From the cell containing the given text, extract its center point as [x, y] coordinate. 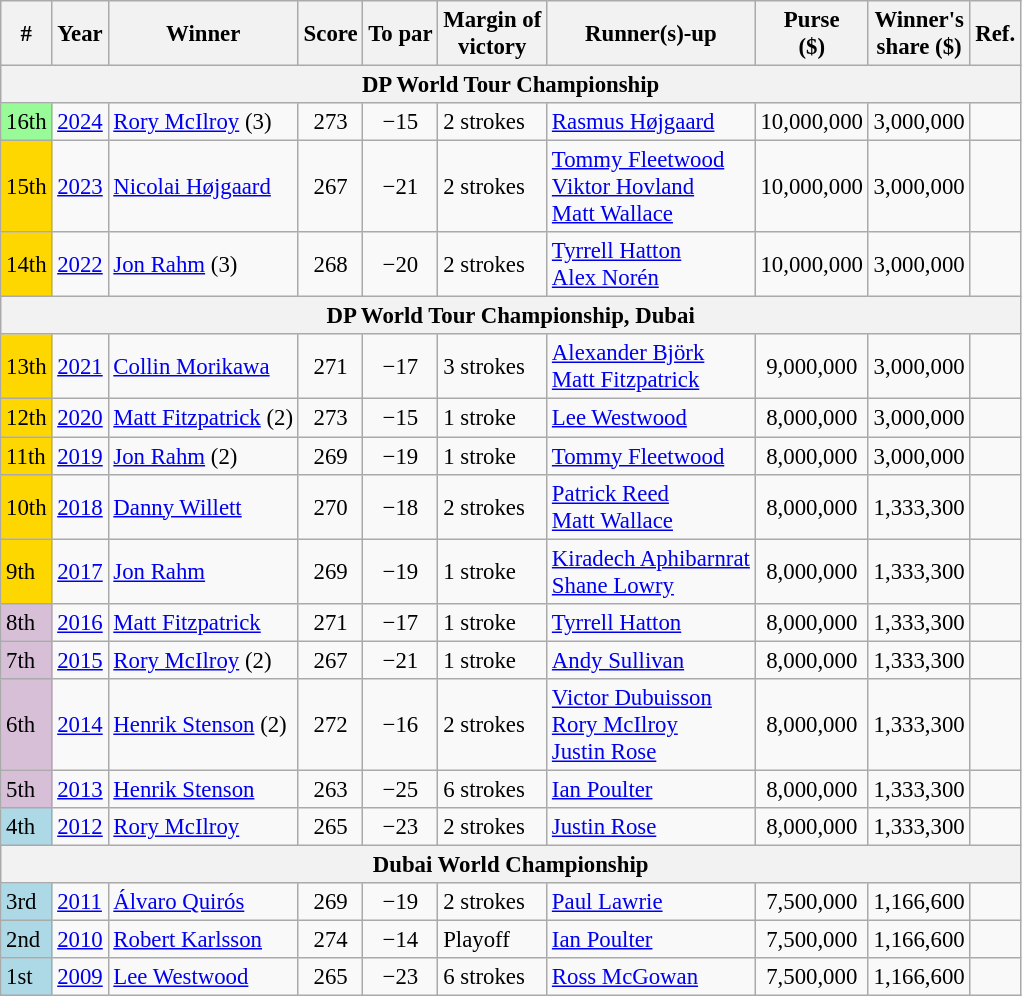
Tommy Fleetwood [652, 456]
# [26, 34]
Henrik Stenson (2) [203, 725]
2011 [80, 902]
Victor Dubuisson Rory McIlroy Justin Rose [652, 725]
Year [80, 34]
3rd [26, 902]
Rory McIlroy (2) [203, 660]
2009 [80, 977]
2010 [80, 940]
2024 [80, 122]
Jon Rahm (2) [203, 456]
Ross McGowan [652, 977]
4th [26, 827]
Dubai World Championship [511, 864]
Collin Morikawa [203, 366]
2nd [26, 940]
7th [26, 660]
Henrik Stenson [203, 789]
−25 [400, 789]
Rory McIlroy (3) [203, 122]
270 [330, 506]
9,000,000 [812, 366]
Rory McIlroy [203, 827]
Tyrrell Hatton Alex Norén [652, 264]
2017 [80, 572]
2018 [80, 506]
To par [400, 34]
2016 [80, 622]
DP World Tour Championship [511, 85]
−20 [400, 264]
Álvaro Quirós [203, 902]
12th [26, 418]
Robert Karlsson [203, 940]
Justin Rose [652, 827]
Matt Fitzpatrick (2) [203, 418]
Alexander Björk Matt Fitzpatrick [652, 366]
Rasmus Højgaard [652, 122]
2019 [80, 456]
Jon Rahm (3) [203, 264]
Kiradech Aphibarnrat Shane Lowry [652, 572]
1st [26, 977]
Margin ofvictory [492, 34]
6th [26, 725]
3 strokes [492, 366]
14th [26, 264]
13th [26, 366]
274 [330, 940]
2013 [80, 789]
9th [26, 572]
Score [330, 34]
−18 [400, 506]
Winner'sshare ($) [919, 34]
Jon Rahm [203, 572]
−14 [400, 940]
15th [26, 187]
268 [330, 264]
5th [26, 789]
Paul Lawrie [652, 902]
Matt Fitzpatrick [203, 622]
2021 [80, 366]
2014 [80, 725]
−16 [400, 725]
Danny Willett [203, 506]
Patrick Reed Matt Wallace [652, 506]
Playoff [492, 940]
10th [26, 506]
Runner(s)-up [652, 34]
272 [330, 725]
2020 [80, 418]
2023 [80, 187]
Nicolai Højgaard [203, 187]
8th [26, 622]
Purse($) [812, 34]
Ref. [995, 34]
Andy Sullivan [652, 660]
11th [26, 456]
Tyrrell Hatton [652, 622]
263 [330, 789]
2015 [80, 660]
16th [26, 122]
Tommy Fleetwood Viktor Hovland Matt Wallace [652, 187]
Winner [203, 34]
2022 [80, 264]
2012 [80, 827]
DP World Tour Championship, Dubai [511, 316]
